Scan for the cell matching the given text and deliver its [x, y] coordinate at center. 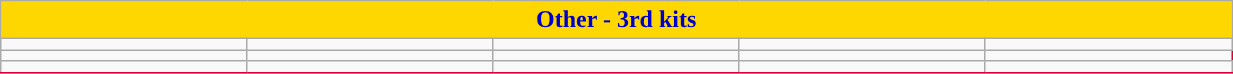
Other - 3rd kits [616, 20]
